Scan for the cell matching the given text and deliver its (X, Y) coordinate at center. 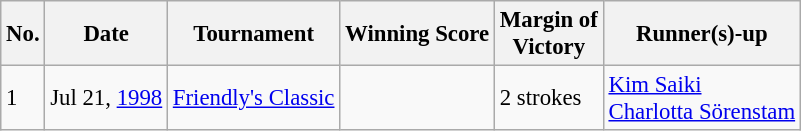
Runner(s)-up (702, 34)
No. (23, 34)
Friendly's Classic (254, 98)
Kim Saiki Charlotta Sörenstam (702, 98)
Tournament (254, 34)
Margin ofVictory (548, 34)
Winning Score (418, 34)
Jul 21, 1998 (106, 98)
Date (106, 34)
2 strokes (548, 98)
1 (23, 98)
